Provide the [x, y] coordinate of the cell's center where the given text is located.  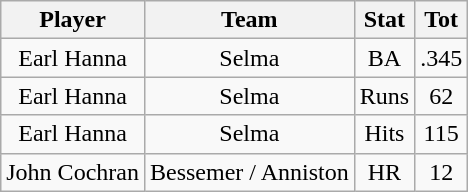
115 [442, 134]
Player [73, 20]
Tot [442, 20]
BA [384, 58]
Bessemer / Anniston [249, 172]
HR [384, 172]
Hits [384, 134]
.345 [442, 58]
62 [442, 96]
Team [249, 20]
12 [442, 172]
Runs [384, 96]
John Cochran [73, 172]
Stat [384, 20]
